Output the (x, y) coordinate of the center of the cell containing the given text.  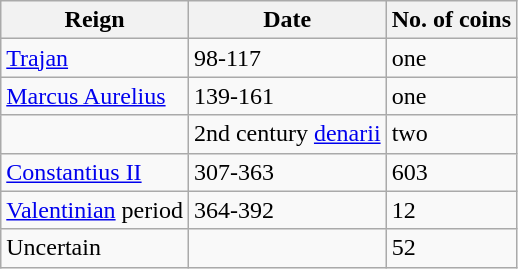
No. of coins (451, 20)
2nd century denarii (287, 134)
139-161 (287, 96)
Uncertain (95, 248)
Valentinian period (95, 210)
307-363 (287, 172)
two (451, 134)
Constantius II (95, 172)
98-117 (287, 58)
Date (287, 20)
12 (451, 210)
Trajan (95, 58)
364-392 (287, 210)
603 (451, 172)
Reign (95, 20)
Marcus Aurelius (95, 96)
52 (451, 248)
